Find where the given text appears and provide that cell's center as [X, Y] coordinate. 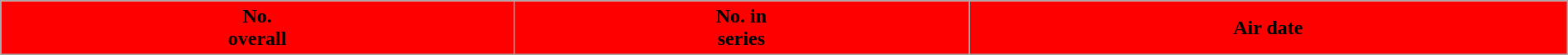
Air date [1269, 28]
No. inseries [741, 28]
No.overall [258, 28]
